Scan for the cell matching the given text and deliver its [X, Y] coordinate at center. 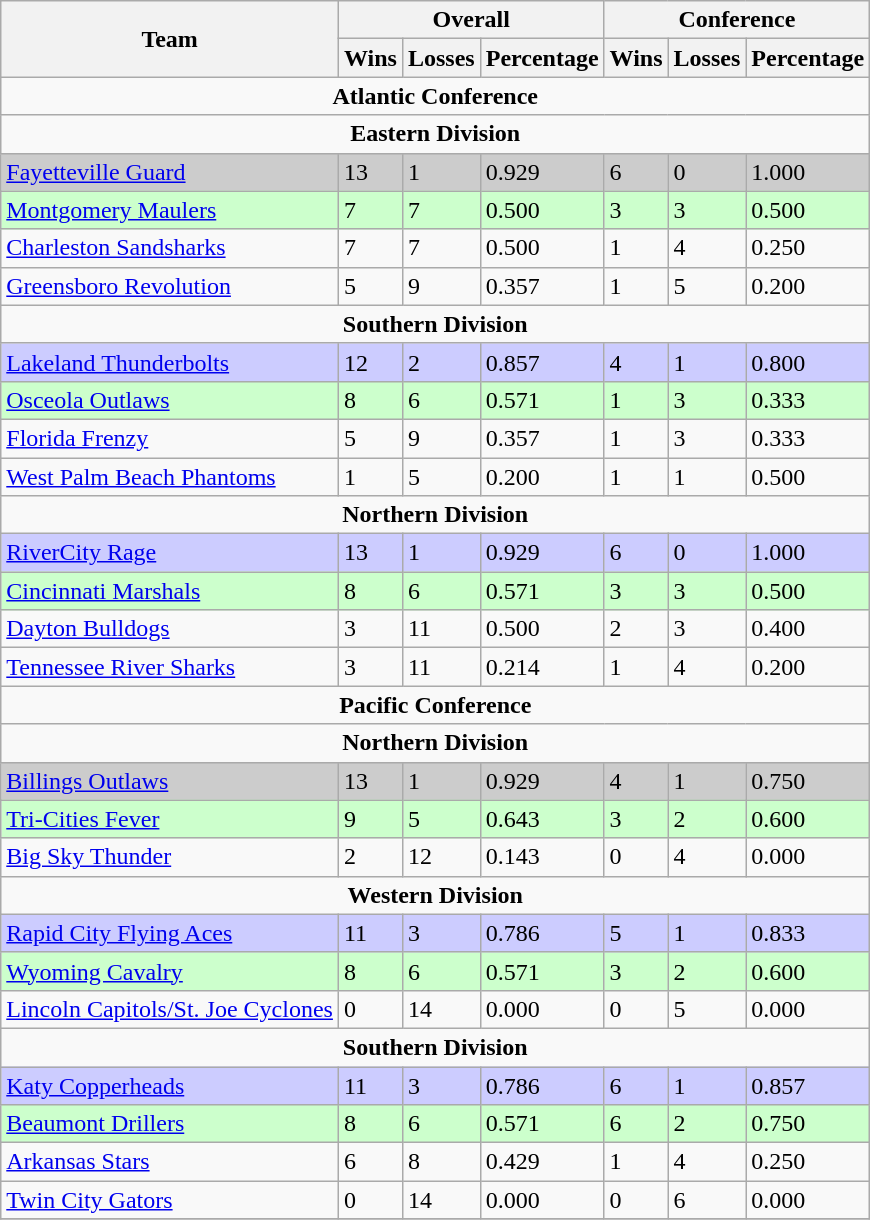
Osceola Outlaws [170, 400]
0.214 [542, 667]
RiverCity Rage [170, 553]
0.143 [542, 857]
0.800 [808, 362]
Conference [737, 20]
Greensboro Revolution [170, 286]
0.643 [542, 819]
Montgomery Maulers [170, 210]
Katy Copperheads [170, 1085]
Tennessee River Sharks [170, 667]
Lincoln Capitols/St. Joe Cyclones [170, 1009]
0.429 [542, 1162]
Fayetteville Guard [170, 172]
Overall [471, 20]
Team [170, 39]
West Palm Beach Phantoms [170, 477]
Big Sky Thunder [170, 857]
Twin City Gators [170, 1200]
Charleston Sandsharks [170, 248]
Beaumont Drillers [170, 1124]
Florida Frenzy [170, 438]
Dayton Bulldogs [170, 629]
Tri-Cities Fever [170, 819]
Eastern Division [436, 134]
Atlantic Conference [436, 96]
Pacific Conference [436, 705]
Billings Outlaws [170, 781]
0.400 [808, 629]
Lakeland Thunderbolts [170, 362]
Western Division [436, 895]
Wyoming Cavalry [170, 971]
Rapid City Flying Aces [170, 933]
0.833 [808, 933]
Cincinnati Marshals [170, 591]
Arkansas Stars [170, 1162]
